Provide the [x, y] coordinate of the cell's center where the given text is located.  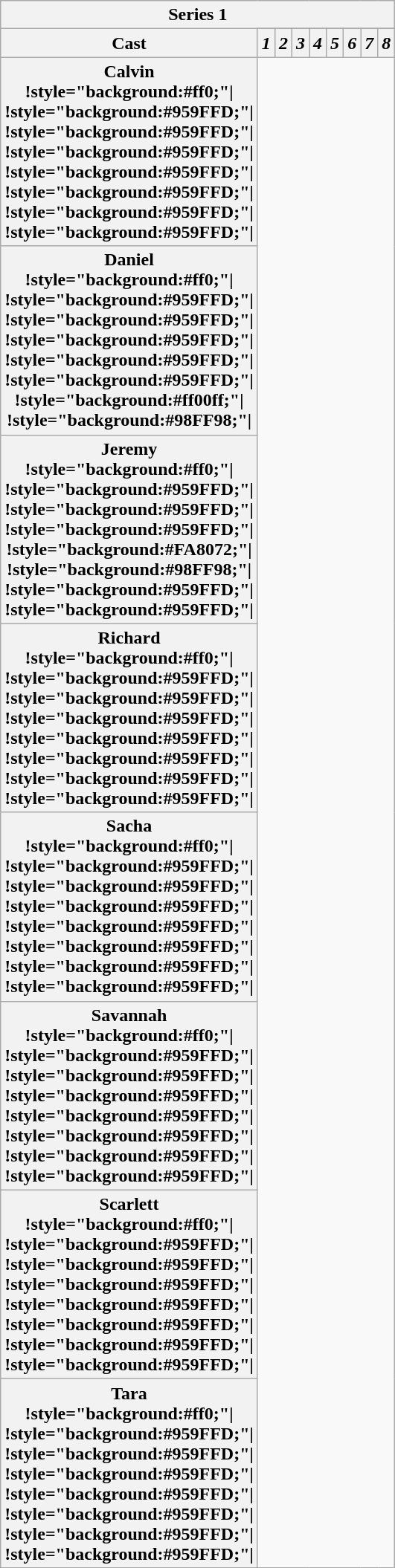
8 [387, 43]
1 [266, 43]
Series 1 [198, 15]
3 [301, 43]
2 [283, 43]
4 [318, 43]
7 [369, 43]
5 [335, 43]
Cast [129, 43]
6 [353, 43]
